Identify which cell holds the provided text, then report its (X, Y) central coordinate. 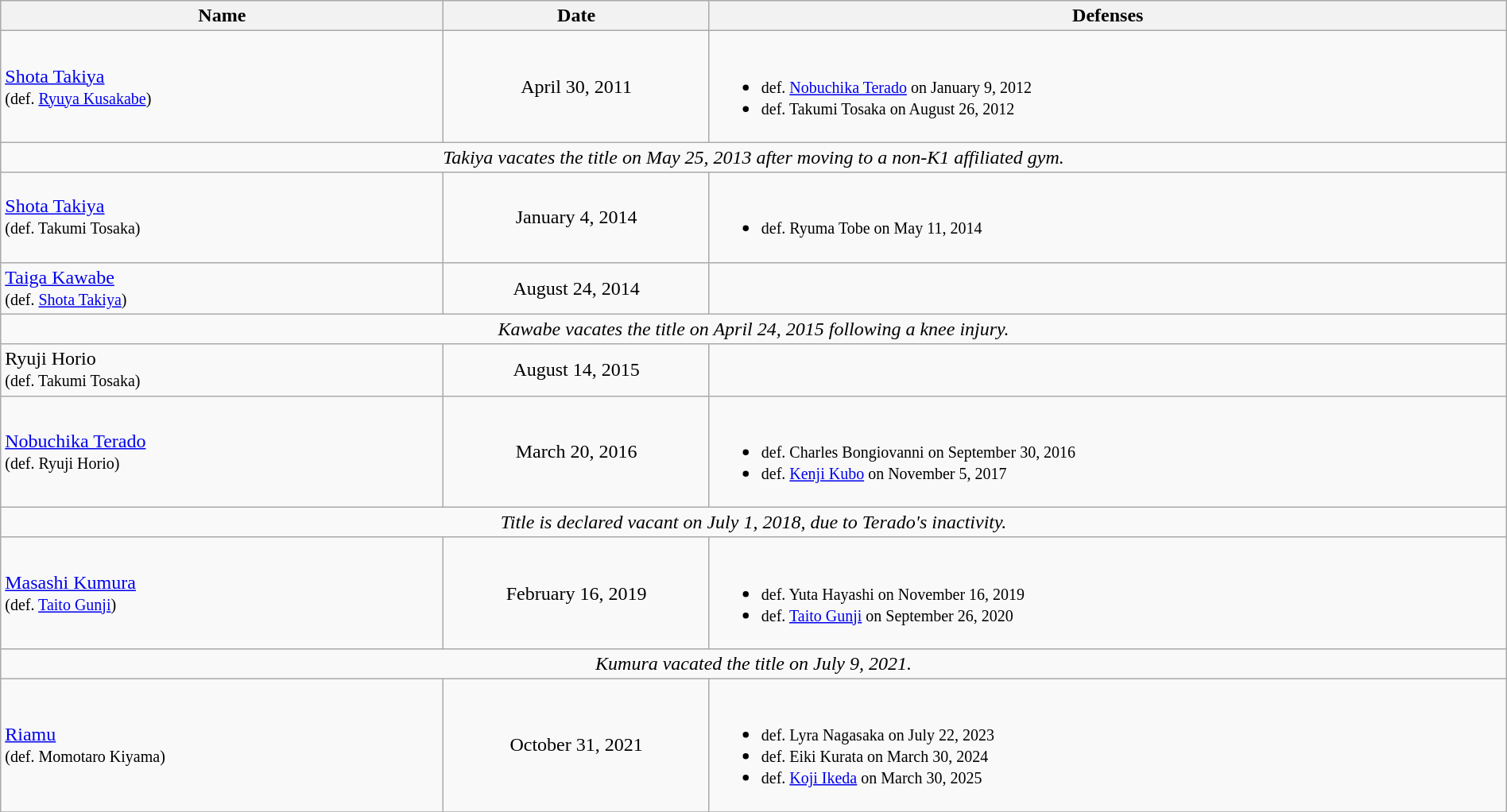
Taiga Kawabe (def. Shota Takiya) (223, 288)
Date (576, 16)
def. Nobuchika Terado on January 9, 2012def. Takumi Tosaka on August 26, 2012 (1108, 87)
Kawabe vacates the title on April 24, 2015 following a knee injury. (753, 329)
August 14, 2015 (576, 370)
Nobuchika Terado (def. Ryuji Horio) (223, 451)
def. Yuta Hayashi on November 16, 2019def. Taito Gunji on September 26, 2020 (1108, 593)
April 30, 2011 (576, 87)
October 31, 2021 (576, 745)
def. Ryuma Tobe on May 11, 2014 (1108, 218)
Shota Takiya (def. Ryuya Kusakabe) (223, 87)
Defenses (1108, 16)
def. Charles Bongiovanni on September 30, 2016def. Kenji Kubo on November 5, 2017 (1108, 451)
Shota Takiya (def. Takumi Tosaka) (223, 218)
August 24, 2014 (576, 288)
Ryuji Horio (def. Takumi Tosaka) (223, 370)
Title is declared vacant on July 1, 2018, due to Terado's inactivity. (753, 522)
Takiya vacates the title on May 25, 2013 after moving to a non-K1 affiliated gym. (753, 157)
March 20, 2016 (576, 451)
Riamu (def. Momotaro Kiyama) (223, 745)
Name (223, 16)
def. Lyra Nagasaka on July 22, 2023def. Eiki Kurata on March 30, 2024def. Koji Ikeda on March 30, 2025 (1108, 745)
January 4, 2014 (576, 218)
February 16, 2019 (576, 593)
Kumura vacated the title on July 9, 2021. (753, 663)
Masashi Kumura (def. Taito Gunji) (223, 593)
